For the text-containing cell, return its midpoint in [X, Y] coordinate format. 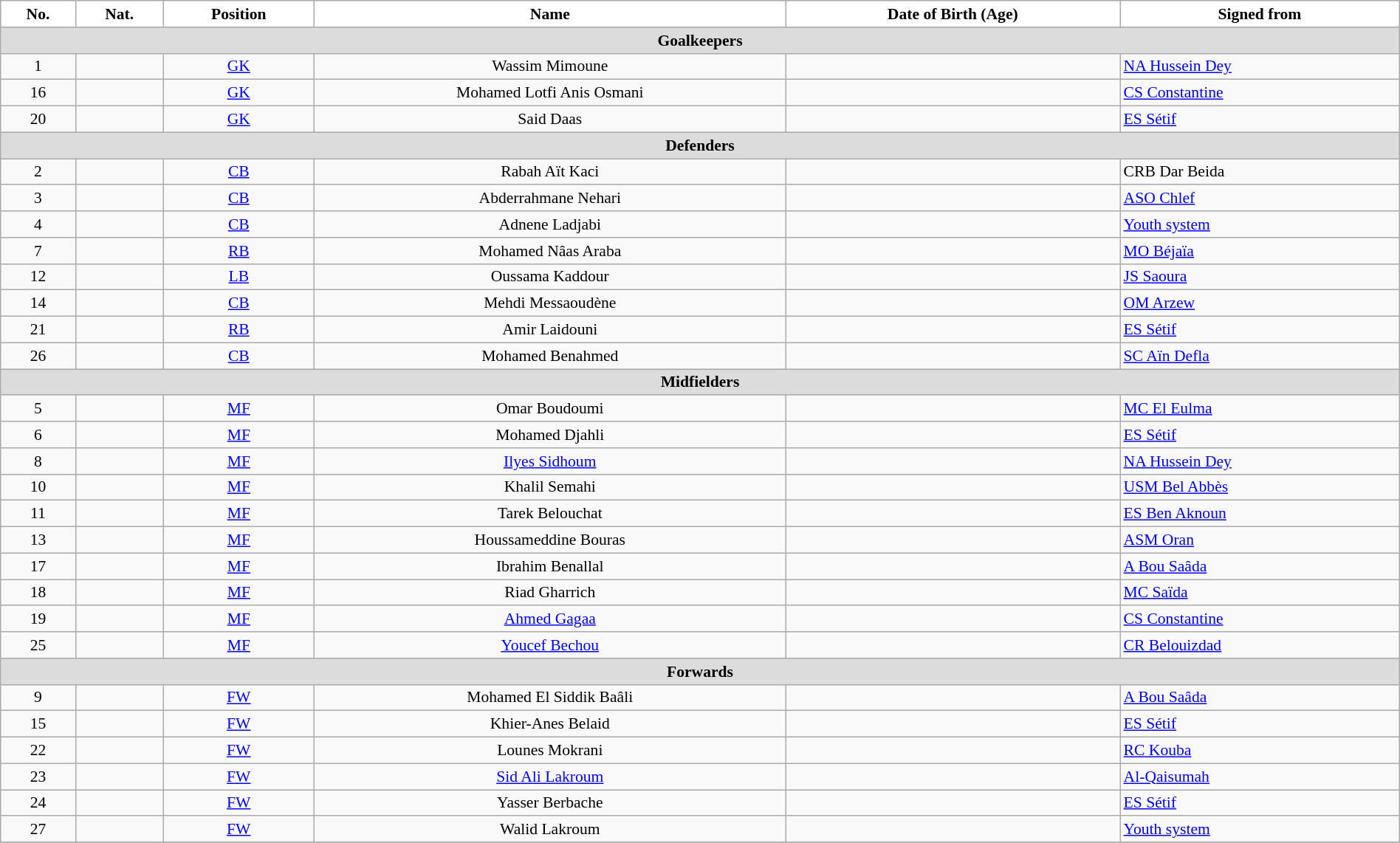
SC Aïn Defla [1260, 356]
Date of Birth (Age) [953, 14]
18 [38, 593]
8 [38, 461]
Midfielders [700, 382]
13 [38, 540]
Al-Qaisumah [1260, 777]
No. [38, 14]
20 [38, 120]
2 [38, 172]
10 [38, 487]
27 [38, 830]
ASO Chlef [1260, 199]
Rabah Aït Kaci [550, 172]
12 [38, 277]
24 [38, 803]
CRB Dar Beida [1260, 172]
LB [239, 277]
Ibrahim Benallal [550, 566]
9 [38, 698]
19 [38, 619]
21 [38, 330]
26 [38, 356]
14 [38, 303]
Walid Lakroum [550, 830]
Adnene Ladjabi [550, 224]
Nat. [120, 14]
25 [38, 645]
ES Ben Aknoun [1260, 514]
Mohamed Lotfi Anis Osmani [550, 93]
Sid Ali Lakroum [550, 777]
Mohamed Benahmed [550, 356]
MC Saïda [1260, 593]
MO Béjaïa [1260, 251]
Lounes Mokrani [550, 751]
Houssameddine Bouras [550, 540]
3 [38, 199]
Omar Boudoumi [550, 409]
Goalkeepers [700, 41]
MC El Eulma [1260, 409]
Wassim Mimoune [550, 66]
ASM Oran [1260, 540]
23 [38, 777]
16 [38, 93]
15 [38, 724]
Position [239, 14]
Khalil Semahi [550, 487]
Mohamed El Siddik Baâli [550, 698]
Signed from [1260, 14]
7 [38, 251]
Amir Laidouni [550, 330]
USM Bel Abbès [1260, 487]
Youcef Bechou [550, 645]
22 [38, 751]
Tarek Belouchat [550, 514]
Khier-Anes Belaid [550, 724]
OM Arzew [1260, 303]
4 [38, 224]
6 [38, 435]
17 [38, 566]
Name [550, 14]
Oussama Kaddour [550, 277]
Yasser Berbache [550, 803]
5 [38, 409]
Mehdi Messaoudène [550, 303]
Mohamed Djahli [550, 435]
Abderrahmane Nehari [550, 199]
11 [38, 514]
RC Kouba [1260, 751]
Said Daas [550, 120]
JS Saoura [1260, 277]
Forwards [700, 672]
Ahmed Gagaa [550, 619]
Ilyes Sidhoum [550, 461]
Defenders [700, 145]
CR Belouizdad [1260, 645]
Riad Gharrich [550, 593]
1 [38, 66]
Mohamed Nâas Araba [550, 251]
